Detect which cell encompasses the target text, then output its (x, y) center coordinate. 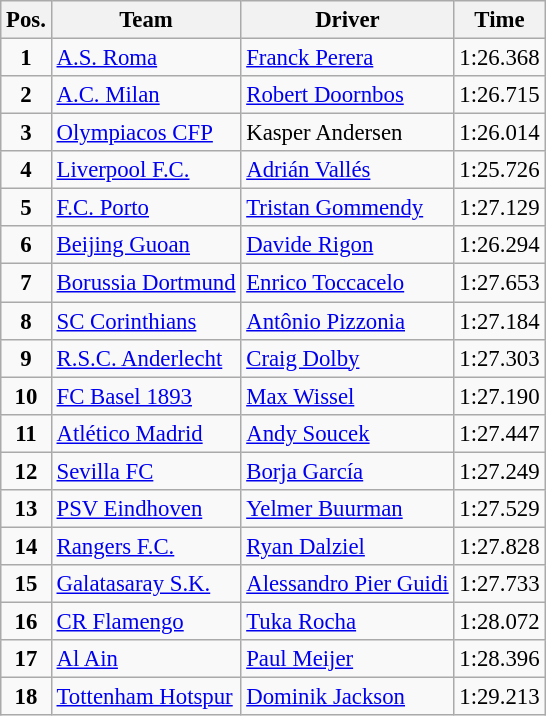
10 (26, 396)
Max Wissel (348, 396)
Tottenham Hotspur (146, 697)
Paul Meijer (348, 659)
14 (26, 546)
Craig Dolby (348, 358)
5 (26, 208)
Alessandro Pier Guidi (348, 584)
17 (26, 659)
1:25.726 (500, 170)
Driver (348, 20)
Yelmer Buurman (348, 509)
1:28.072 (500, 621)
1:26.014 (500, 133)
1:27.303 (500, 358)
CR Flamengo (146, 621)
1:26.715 (500, 95)
1:27.249 (500, 471)
A.C. Milan (146, 95)
Franck Perera (348, 58)
Al Ain (146, 659)
Atlético Madrid (146, 433)
4 (26, 170)
Antônio Pizzonia (348, 321)
FC Basel 1893 (146, 396)
R.S.C. Anderlecht (146, 358)
Robert Doornbos (348, 95)
Rangers F.C. (146, 546)
1:27.529 (500, 509)
Olympiacos CFP (146, 133)
A.S. Roma (146, 58)
1:28.396 (500, 659)
Dominik Jackson (348, 697)
Tristan Gommendy (348, 208)
11 (26, 433)
1:26.294 (500, 245)
Enrico Toccacelo (348, 283)
Borussia Dortmund (146, 283)
1:27.129 (500, 208)
Davide Rigon (348, 245)
Adrián Vallés (348, 170)
6 (26, 245)
1:29.213 (500, 697)
F.C. Porto (146, 208)
Time (500, 20)
SC Corinthians (146, 321)
Kasper Andersen (348, 133)
1:27.653 (500, 283)
Pos. (26, 20)
2 (26, 95)
Tuka Rocha (348, 621)
1 (26, 58)
12 (26, 471)
16 (26, 621)
1:27.828 (500, 546)
Borja García (348, 471)
1:27.190 (500, 396)
1:27.447 (500, 433)
7 (26, 283)
18 (26, 697)
Liverpool F.C. (146, 170)
13 (26, 509)
1:27.184 (500, 321)
3 (26, 133)
Galatasaray S.K. (146, 584)
Sevilla FC (146, 471)
8 (26, 321)
9 (26, 358)
Team (146, 20)
15 (26, 584)
PSV Eindhoven (146, 509)
Beijing Guoan (146, 245)
Andy Soucek (348, 433)
Ryan Dalziel (348, 546)
1:26.368 (500, 58)
1:27.733 (500, 584)
